Identify which cell holds the provided text, then report its (x, y) central coordinate. 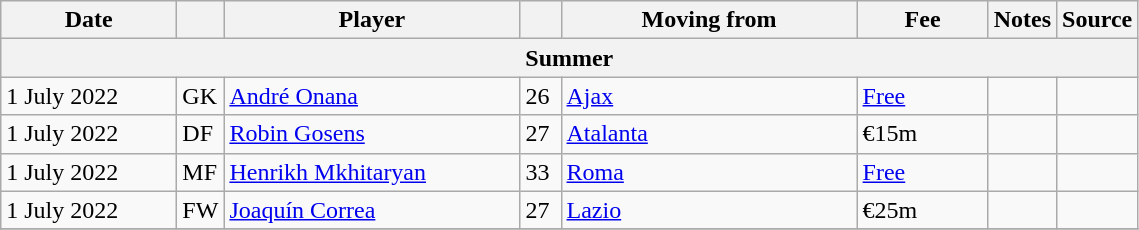
GK (200, 96)
Roma (709, 172)
FW (200, 210)
Notes (1022, 20)
Fee (922, 20)
26 (540, 96)
Atalanta (709, 134)
€15m (922, 134)
€25m (922, 210)
Ajax (709, 96)
Joaquín Correa (372, 210)
Henrikh Mkhitaryan (372, 172)
Date (89, 20)
MF (200, 172)
Moving from (709, 20)
Lazio (709, 210)
Robin Gosens (372, 134)
André Onana (372, 96)
Summer (570, 58)
Player (372, 20)
33 (540, 172)
DF (200, 134)
Source (1098, 20)
